Locate the cell with the specified text and output its (x, y) center coordinate. 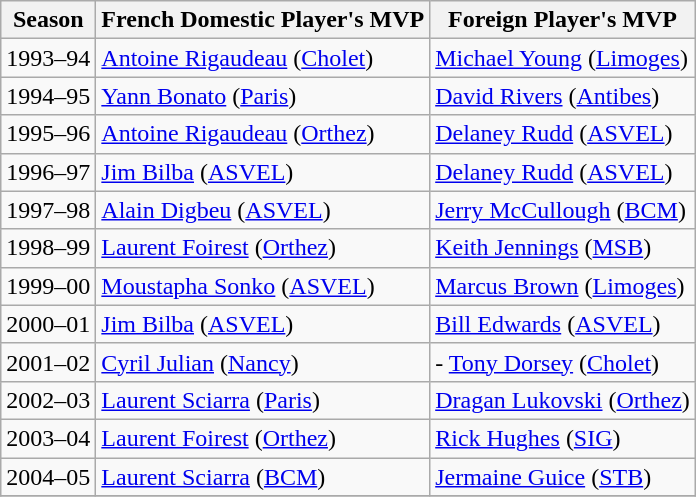
Yann Bonato (Paris) (263, 96)
Season (48, 20)
Antoine Rigaudeau (Orthez) (263, 134)
2002–03 (48, 400)
2001–02 (48, 362)
Michael Young (Limoges) (563, 58)
2000–01 (48, 324)
1995–96 (48, 134)
- Tony Dorsey (Cholet) (563, 362)
Laurent Sciarra (BCM) (263, 477)
1997–98 (48, 210)
1994–95 (48, 96)
Jerry McCullough (BCM) (563, 210)
Rick Hughes (SIG) (563, 438)
1993–94 (48, 58)
Antoine Rigaudeau (Cholet) (263, 58)
Bill Edwards (ASVEL) (563, 324)
Jermaine Guice (STB) (563, 477)
David Rivers (Antibes) (563, 96)
1998–99 (48, 248)
Dragan Lukovski (Orthez) (563, 400)
Cyril Julian (Nancy) (263, 362)
French Domestic Player's MVP (263, 20)
Marcus Brown (Limoges) (563, 286)
Keith Jennings (MSB) (563, 248)
1996–97 (48, 172)
Foreign Player's MVP (563, 20)
2003–04 (48, 438)
Moustapha Sonko (ASVEL) (263, 286)
Laurent Sciarra (Paris) (263, 400)
1999–00 (48, 286)
2004–05 (48, 477)
Alain Digbeu (ASVEL) (263, 210)
